Provide the [X, Y] coordinate of the cell's center where the given text is located.  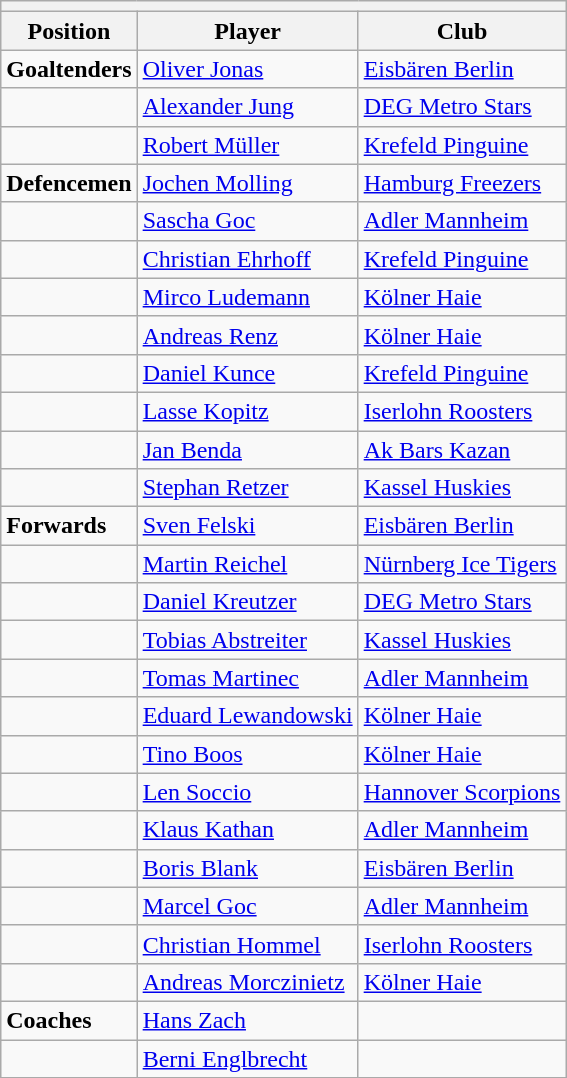
Andreas Renz [248, 335]
Daniel Kunce [248, 373]
Andreas Morczinietz [248, 982]
Eduard Lewandowski [248, 716]
Marcel Goc [248, 906]
Christian Ehrhoff [248, 259]
Sven Felski [248, 526]
Forwards [69, 526]
Club [462, 31]
Hans Zach [248, 1020]
Oliver Jonas [248, 69]
Klaus Kathan [248, 830]
Goaltenders [69, 69]
Ak Bars Kazan [462, 449]
Defencemen [69, 183]
Lasse Kopitz [248, 411]
Hamburg Freezers [462, 183]
Coaches [69, 1020]
Position [69, 31]
Jochen Molling [248, 183]
Daniel Kreutzer [248, 602]
Tomas Martinec [248, 678]
Nürnberg Ice Tigers [462, 564]
Berni Englbrecht [248, 1059]
Alexander Jung [248, 107]
Martin Reichel [248, 564]
Len Soccio [248, 792]
Christian Hommel [248, 944]
Sascha Goc [248, 221]
Hannover Scorpions [462, 792]
Boris Blank [248, 868]
Tino Boos [248, 754]
Player [248, 31]
Robert Müller [248, 145]
Stephan Retzer [248, 488]
Tobias Abstreiter [248, 640]
Jan Benda [248, 449]
Mirco Ludemann [248, 297]
